Identify which cell holds the provided text, then report its (X, Y) central coordinate. 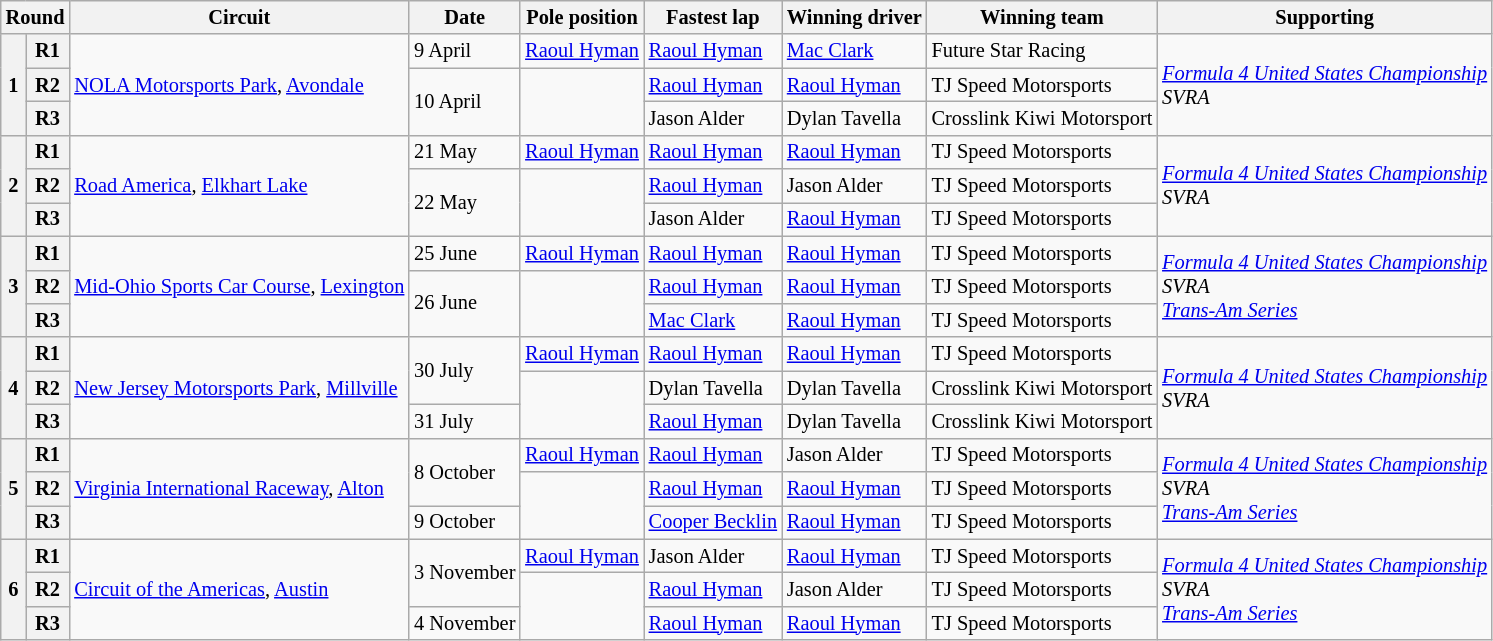
6 (14, 590)
10 April (464, 102)
Road America, Elkhart Lake (239, 186)
4 (14, 388)
9 October (464, 522)
3 November (464, 572)
25 June (464, 253)
Fastest lap (713, 17)
NOLA Motorsports Park, Avondale (239, 84)
Winning driver (854, 17)
22 May (464, 202)
Circuit of the Americas, Austin (239, 590)
26 June (464, 304)
1 (14, 84)
Virginia International Raceway, Alton (239, 488)
Cooper Becklin (713, 522)
9 April (464, 51)
Future Star Racing (1042, 51)
Mid-Ohio Sports Car Course, Lexington (239, 286)
Supporting (1324, 17)
Pole position (582, 17)
Date (464, 17)
8 October (464, 472)
21 May (464, 152)
31 July (464, 421)
3 (14, 286)
2 (14, 186)
Round (36, 17)
30 July (464, 370)
5 (14, 488)
New Jersey Motorsports Park, Millville (239, 388)
Winning team (1042, 17)
4 November (464, 623)
Circuit (239, 17)
